Pinpoint the cell where the given text exists, returning its [X, Y] midpoint coordinate. 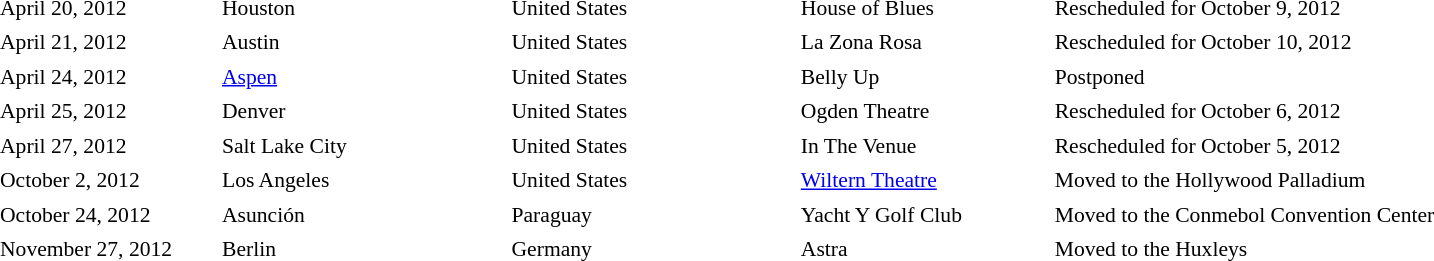
Aspen [362, 77]
Belly Up [924, 77]
Austin [362, 42]
La Zona Rosa [924, 42]
Los Angeles [362, 180]
Salt Lake City [362, 146]
Ogden Theatre [924, 112]
Yacht Y Golf Club [924, 215]
Denver [362, 112]
Paraguay [652, 215]
Wiltern Theatre [924, 180]
Asunción [362, 215]
In The Venue [924, 146]
